Scan for the cell matching the given text and deliver its (x, y) coordinate at center. 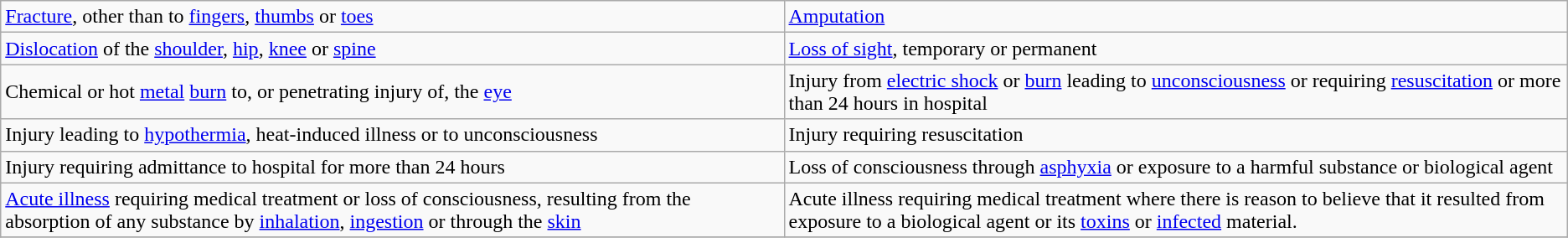
Loss of consciousness through asphyxia or exposure to a harmful substance or biological agent (1176, 167)
Loss of sight, temporary or permanent (1176, 49)
Injury requiring resuscitation (1176, 135)
Injury requiring admittance to hospital for more than 24 hours (392, 167)
Fracture, other than to fingers, thumbs or toes (392, 17)
Chemical or hot metal burn to, or penetrating injury of, the eye (392, 92)
Amputation (1176, 17)
Injury from electric shock or burn leading to unconsciousness or requiring resuscitation or more than 24 hours in hospital (1176, 92)
Injury leading to hypothermia, heat-induced illness or to unconsciousness (392, 135)
Dislocation of the shoulder, hip, knee or spine (392, 49)
